Search for the cell housing the specified text and yield its [X, Y] center coordinate. 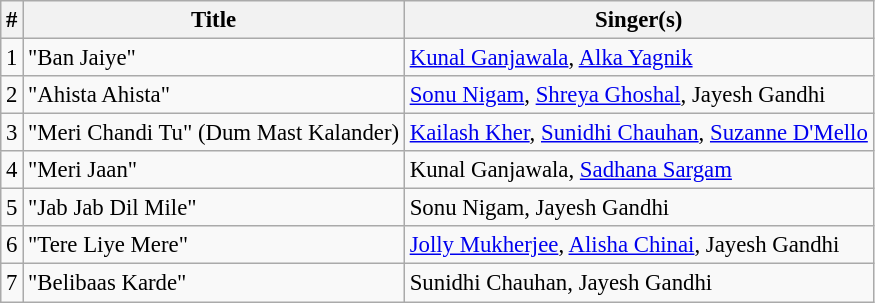
4 [12, 170]
"Tere Liye Mere" [214, 245]
"Ban Jaiye" [214, 58]
"Belibaas Karde" [214, 283]
Kunal Ganjawala, Sadhana Sargam [638, 170]
"Jab Jab Dil Mile" [214, 208]
# [12, 20]
Sonu Nigam, Shreya Ghoshal, Jayesh Gandhi [638, 95]
"Ahista Ahista" [214, 95]
Sonu Nigam, Jayesh Gandhi [638, 208]
Kunal Ganjawala, Alka Yagnik [638, 58]
Title [214, 20]
5 [12, 208]
7 [12, 283]
Kailash Kher, Sunidhi Chauhan, Suzanne D'Mello [638, 133]
6 [12, 245]
3 [12, 133]
Singer(s) [638, 20]
"Meri Jaan" [214, 170]
1 [12, 58]
Sunidhi Chauhan, Jayesh Gandhi [638, 283]
Jolly Mukherjee, Alisha Chinai, Jayesh Gandhi [638, 245]
"Meri Chandi Tu" (Dum Mast Kalander) [214, 133]
2 [12, 95]
